Detect which cell encompasses the target text, then output its [x, y] center coordinate. 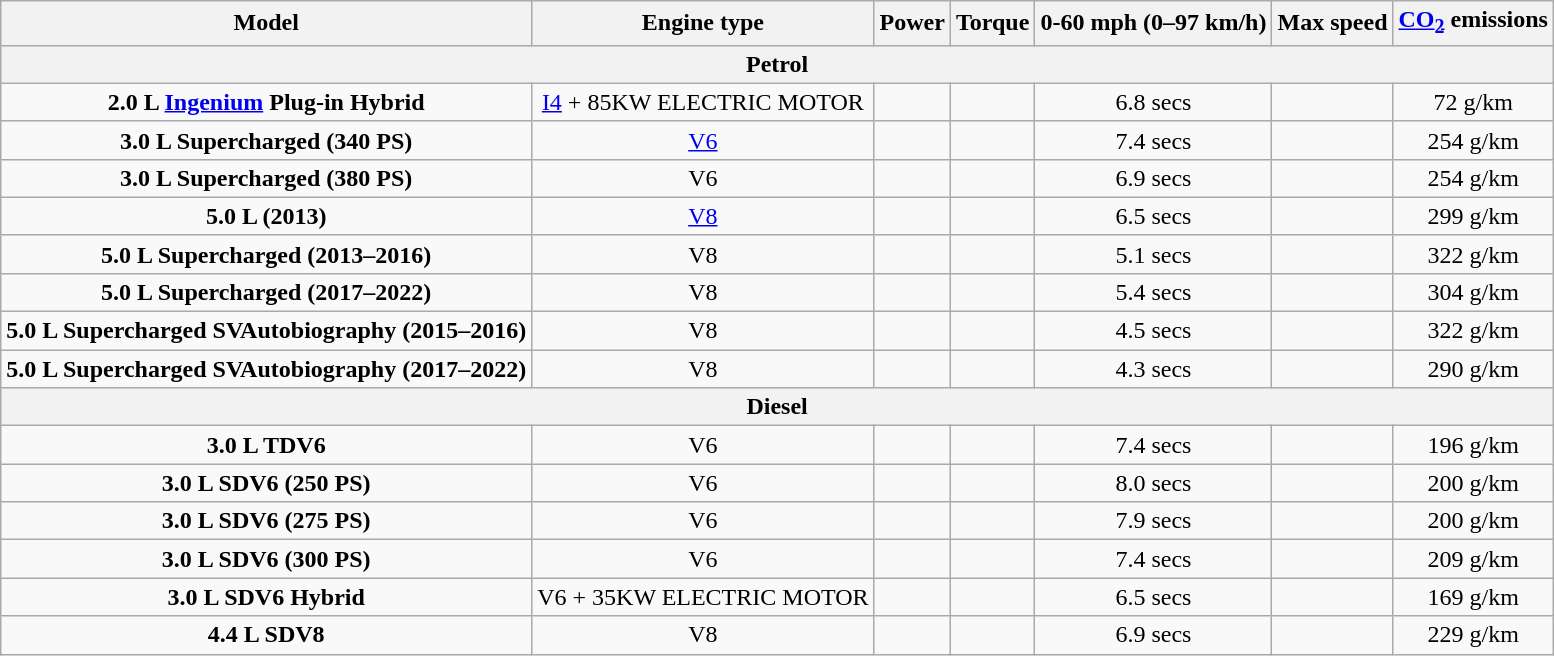
290 g/km [1473, 369]
Engine type [703, 23]
5.0 L Supercharged SVAutobiography (2015–2016) [266, 331]
Max speed [1332, 23]
5.0 L Supercharged (2013–2016) [266, 254]
304 g/km [1473, 292]
6.8 secs [1154, 102]
196 g/km [1473, 445]
3.0 L SDV6 (275 PS) [266, 521]
3.0 L SDV6 Hybrid [266, 597]
5.4 secs [1154, 292]
Model [266, 23]
3.0 L Supercharged (340 PS) [266, 140]
3.0 L TDV6 [266, 445]
2.0 L Ingenium Plug-in Hybrid [266, 102]
0-60 mph (0–97 km/h) [1154, 23]
4.4 L SDV8 [266, 635]
V6 + 35KW ELECTRIC MOTOR [703, 597]
4.5 secs [1154, 331]
CO2 emissions [1473, 23]
3.0 L Supercharged (380 PS) [266, 178]
Diesel [778, 407]
5.1 secs [1154, 254]
209 g/km [1473, 559]
I4 + 85KW ELECTRIC MOTOR [703, 102]
Petrol [778, 64]
229 g/km [1473, 635]
4.3 secs [1154, 369]
3.0 L SDV6 (300 PS) [266, 559]
5.0 L Supercharged SVAutobiography (2017–2022) [266, 369]
169 g/km [1473, 597]
Power [912, 23]
72 g/km [1473, 102]
7.9 secs [1154, 521]
8.0 secs [1154, 483]
3.0 L SDV6 (250 PS) [266, 483]
5.0 L (2013) [266, 216]
5.0 L Supercharged (2017–2022) [266, 292]
299 g/km [1473, 216]
Torque [992, 23]
